Locate the cell with the specified text and output its (X, Y) center coordinate. 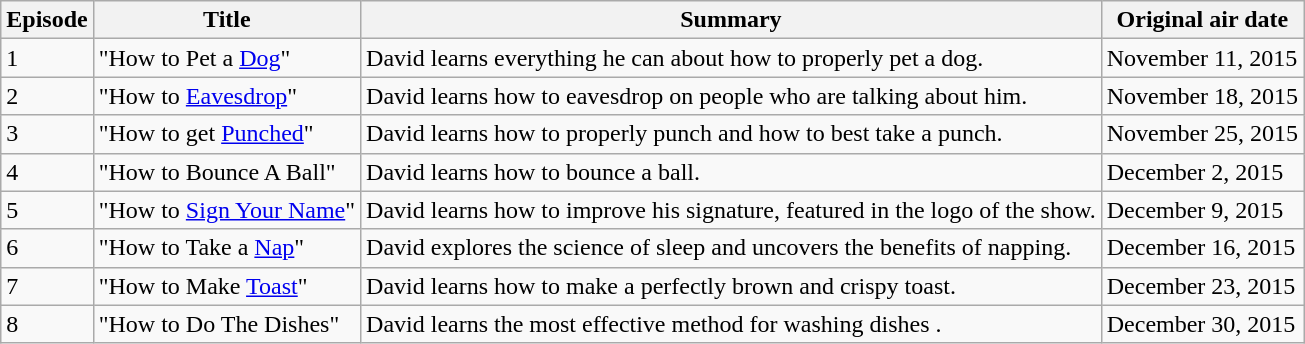
David learns the most effective method for washing dishes . (732, 324)
8 (47, 324)
Title (226, 20)
November 25, 2015 (1202, 134)
"How to Bounce A Ball" (226, 172)
David learns how to eavesdrop on people who are talking about him. (732, 96)
David explores the science of sleep and uncovers the benefits of napping. (732, 248)
David learns how to improve his signature, featured in the logo of the show. (732, 210)
November 18, 2015 (1202, 96)
David learns how to bounce a ball. (732, 172)
"How to Make Toast" (226, 286)
David learns how to properly punch and how to best take a punch. (732, 134)
November 11, 2015 (1202, 58)
"How to Eavesdrop" (226, 96)
"How to Sign Your Name" (226, 210)
Episode (47, 20)
December 2, 2015 (1202, 172)
5 (47, 210)
Summary (732, 20)
"How to get Punched" (226, 134)
"How to Take a Nap" (226, 248)
1 (47, 58)
December 30, 2015 (1202, 324)
3 (47, 134)
David learns everything he can about how to properly pet a dog. (732, 58)
6 (47, 248)
2 (47, 96)
7 (47, 286)
December 23, 2015 (1202, 286)
December 9, 2015 (1202, 210)
David learns how to make a perfectly brown and crispy toast. (732, 286)
4 (47, 172)
Original air date (1202, 20)
"How to Pet a Dog" (226, 58)
"How to Do The Dishes" (226, 324)
December 16, 2015 (1202, 248)
